Search for the cell housing the specified text and yield its (x, y) center coordinate. 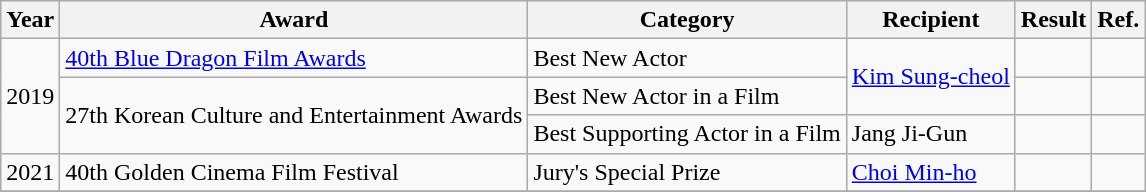
40th Blue Dragon Film Awards (294, 58)
Ref. (1118, 20)
Best Supporting Actor in a Film (687, 134)
Award (294, 20)
Recipient (930, 20)
Choi Min-ho (930, 172)
Jang Ji-Gun (930, 134)
2021 (30, 172)
Year (30, 20)
Kim Sung-cheol (930, 77)
Category (687, 20)
27th Korean Culture and Entertainment Awards (294, 115)
40th Golden Cinema Film Festival (294, 172)
Result (1053, 20)
Jury's Special Prize (687, 172)
Best New Actor (687, 58)
Best New Actor in a Film (687, 96)
2019 (30, 96)
